Scan for the cell matching the given text and deliver its (X, Y) coordinate at center. 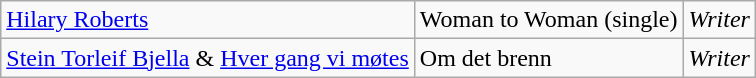
Woman to Woman (single) (548, 20)
Stein Torleif Bjella & Hver gang vi møtes (208, 58)
Hilary Roberts (208, 20)
Om det brenn (548, 58)
